Capture the cell that displays the provided text and extract its (x, y) central coordinate. 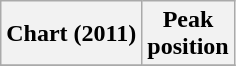
Peakposition (188, 34)
Chart (2011) (72, 34)
